Output the (X, Y) coordinate of the center of the cell containing the given text.  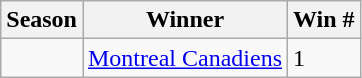
Season (42, 20)
Winner (184, 20)
Win # (324, 20)
1 (324, 58)
Montreal Canadiens (184, 58)
